Scan for the cell matching the given text and deliver its (X, Y) coordinate at center. 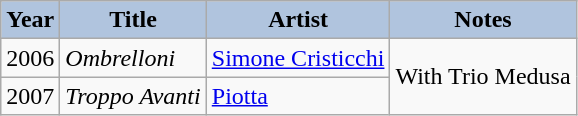
Artist (298, 20)
Troppo Avanti (133, 96)
Year (30, 20)
Piotta (298, 96)
Simone Cristicchi (298, 58)
2006 (30, 58)
2007 (30, 96)
Title (133, 20)
Ombrelloni (133, 58)
With Trio Medusa (483, 77)
Notes (483, 20)
